Extract the (x, y) coordinate from the center of the cell holding the provided text.  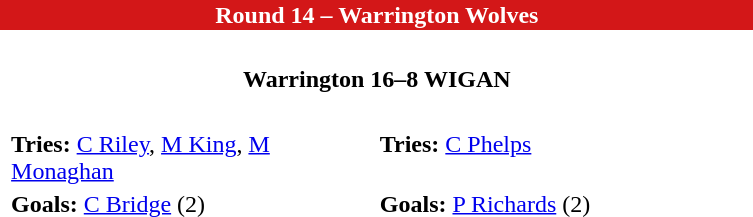
Tries: C Phelps (561, 158)
Warrington 16–8 WIGAN (376, 79)
Round 14 – Warrington Wolves (377, 15)
Tries: C Riley, M King, M Monaghan (193, 158)
